Return (X, Y) of the center of cell containing provided text 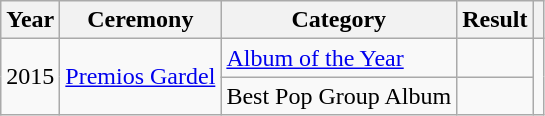
Ceremony (140, 20)
Best Pop Group Album (339, 96)
Category (339, 20)
Result (495, 20)
Album of the Year (339, 58)
Premios Gardel (140, 77)
Year (30, 20)
2015 (30, 77)
